Capture the cell that displays the provided text and extract its [x, y] central coordinate. 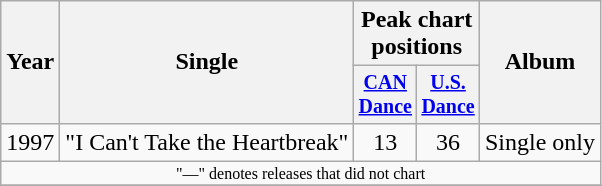
"—" denotes releases that did not chart [301, 173]
36 [448, 142]
Peak chart positions [417, 34]
1997 [30, 142]
U.S.Dance [448, 94]
Year [30, 62]
CANDance [386, 94]
13 [386, 142]
"I Can't Take the Heartbreak" [207, 142]
Single [207, 62]
Single only [540, 142]
Album [540, 62]
